Provide the [x, y] coordinate of the cell's center where the given text is located.  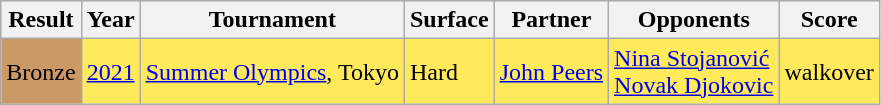
Summer Olympics, Tokyo [272, 72]
Partner [551, 20]
Tournament [272, 20]
2021 [110, 72]
walkover [829, 72]
Hard [449, 72]
Opponents [694, 20]
Nina Stojanović Novak Djokovic [694, 72]
Bronze [41, 72]
Score [829, 20]
John Peers [551, 72]
Result [41, 20]
Year [110, 20]
Surface [449, 20]
